Find where the given text appears and provide that cell's center as [x, y] coordinate. 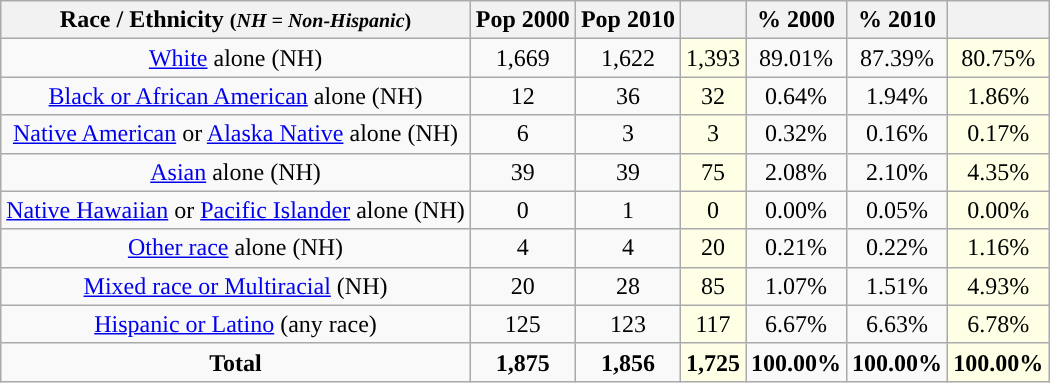
1,875 [522, 362]
Native American or Alaska Native alone (NH) [236, 134]
89.01% [796, 58]
0.64% [796, 96]
0.32% [796, 134]
Pop 2000 [522, 20]
1.16% [998, 248]
Hispanic or Latino (any race) [236, 324]
1,669 [522, 58]
28 [628, 286]
Total [236, 362]
1.94% [898, 96]
80.75% [998, 58]
6.63% [898, 324]
0.22% [898, 248]
% 2000 [796, 20]
Mixed race or Multiracial (NH) [236, 286]
4.93% [998, 286]
Other race alone (NH) [236, 248]
Black or African American alone (NH) [236, 96]
1,622 [628, 58]
12 [522, 96]
% 2010 [898, 20]
1.07% [796, 286]
36 [628, 96]
White alone (NH) [236, 58]
123 [628, 324]
1,856 [628, 362]
32 [712, 96]
0.21% [796, 248]
4.35% [998, 172]
Race / Ethnicity (NH = Non-Hispanic) [236, 20]
1,725 [712, 362]
1.86% [998, 96]
6.67% [796, 324]
Asian alone (NH) [236, 172]
6 [522, 134]
0.17% [998, 134]
2.08% [796, 172]
0.16% [898, 134]
Native Hawaiian or Pacific Islander alone (NH) [236, 210]
125 [522, 324]
6.78% [998, 324]
75 [712, 172]
117 [712, 324]
85 [712, 286]
0.05% [898, 210]
Pop 2010 [628, 20]
2.10% [898, 172]
87.39% [898, 58]
1 [628, 210]
1.51% [898, 286]
1,393 [712, 58]
